Output the (X, Y) coordinate of the center of the cell containing the given text.  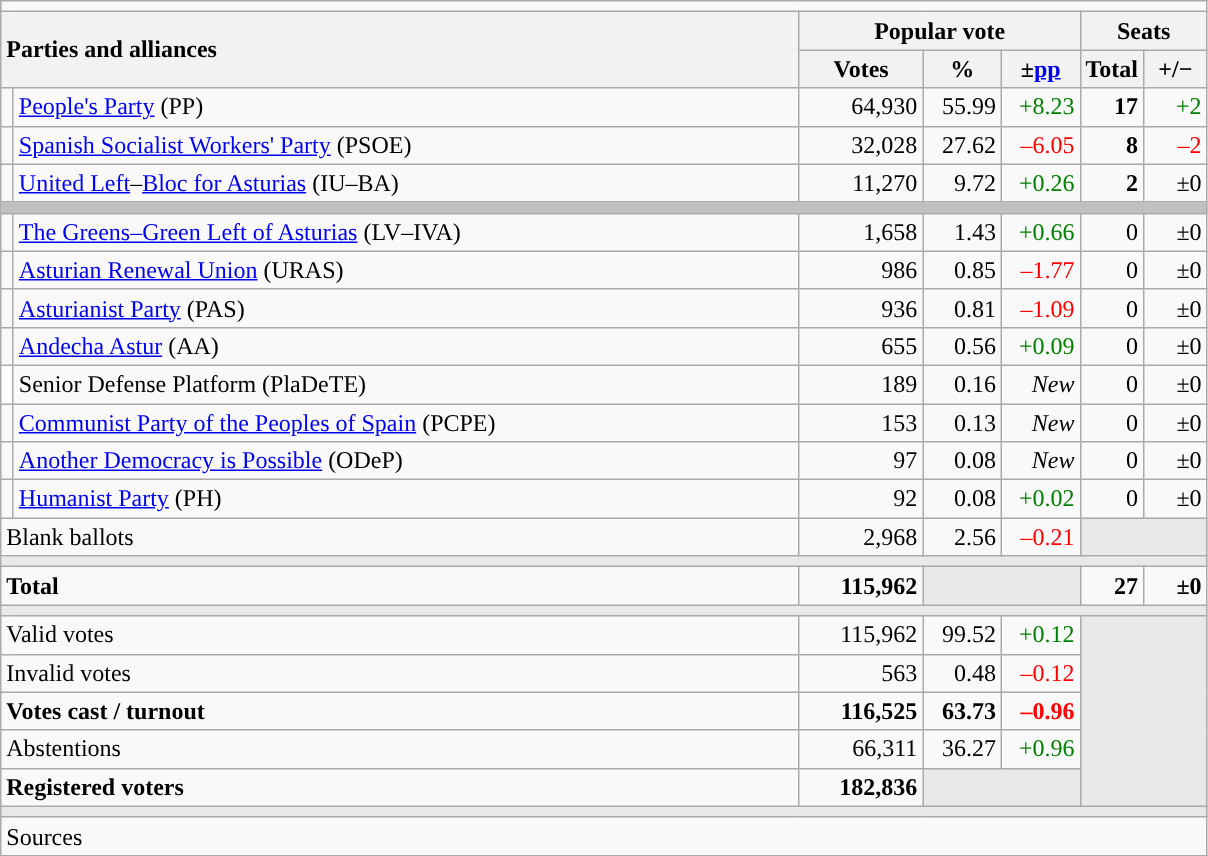
Votes (861, 69)
0.81 (962, 308)
99.52 (962, 635)
+0.12 (1040, 635)
55.99 (962, 107)
32,028 (861, 145)
Senior Defense Platform (PlaDeTE) (406, 384)
+8.23 (1040, 107)
United Left–Bloc for Asturias (IU–BA) (406, 183)
0.48 (962, 673)
Asturian Renewal Union (URAS) (406, 270)
92 (861, 499)
Blank ballots (400, 537)
Parties and alliances (400, 50)
Registered voters (400, 787)
563 (861, 673)
Communist Party of the Peoples of Spain (PCPE) (406, 423)
Sources (604, 836)
Seats (1144, 31)
8 (1112, 145)
97 (861, 461)
+2 (1176, 107)
0.56 (962, 346)
Spanish Socialist Workers' Party (PSOE) (406, 145)
655 (861, 346)
182,836 (861, 787)
986 (861, 270)
153 (861, 423)
27.62 (962, 145)
Invalid votes (400, 673)
Abstentions (400, 749)
+0.66 (1040, 232)
–6.05 (1040, 145)
2.56 (962, 537)
0.85 (962, 270)
–1.77 (1040, 270)
27 (1112, 586)
Andecha Astur (AA) (406, 346)
+0.02 (1040, 499)
0.16 (962, 384)
+0.26 (1040, 183)
36.27 (962, 749)
2,968 (861, 537)
Popular vote (940, 31)
116,525 (861, 711)
0.13 (962, 423)
–2 (1176, 145)
63.73 (962, 711)
–0.96 (1040, 711)
17 (1112, 107)
±pp (1040, 69)
Another Democracy is Possible (ODeP) (406, 461)
The Greens–Green Left of Asturias (LV–IVA) (406, 232)
+0.09 (1040, 346)
2 (1112, 183)
+/− (1176, 69)
936 (861, 308)
–1.09 (1040, 308)
Votes cast / turnout (400, 711)
Valid votes (400, 635)
1.43 (962, 232)
1,658 (861, 232)
66,311 (861, 749)
–0.12 (1040, 673)
Asturianist Party (PAS) (406, 308)
+0.96 (1040, 749)
Humanist Party (PH) (406, 499)
189 (861, 384)
–0.21 (1040, 537)
People's Party (PP) (406, 107)
% (962, 69)
64,930 (861, 107)
9.72 (962, 183)
11,270 (861, 183)
